From the cell containing the given text, extract its center point as [x, y] coordinate. 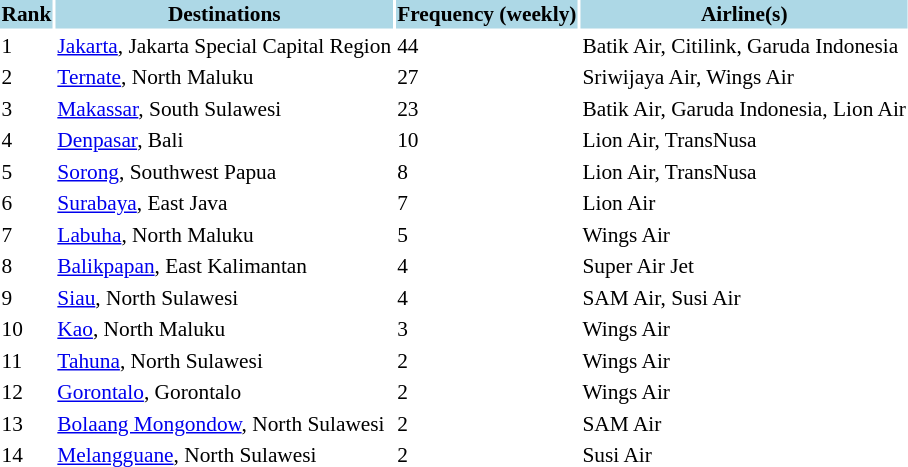
Jakarta, Jakarta Special Capital Region [224, 46]
13 [26, 424]
Denpasar, Bali [224, 140]
Makassar, South Sulawesi [224, 108]
SAM Air, Susi Air [744, 298]
Lion Air [744, 203]
11 [26, 360]
Airline(s) [744, 14]
SAM Air [744, 424]
Bolaang Mongondow, North Sulawesi [224, 424]
Gorontalo, Gorontalo [224, 392]
9 [26, 298]
Rank [26, 14]
Ternate, North Maluku [224, 77]
Balikpapan, East Kalimantan [224, 266]
6 [26, 203]
Sorong, Southwest Papua [224, 172]
Frequency (weekly) [487, 14]
44 [487, 46]
23 [487, 108]
Surabaya, East Java [224, 203]
12 [26, 392]
Batik Air, Garuda Indonesia, Lion Air [744, 108]
Destinations [224, 14]
Super Air Jet [744, 266]
Sriwijaya Air, Wings Air [744, 77]
Batik Air, Citilink, Garuda Indonesia [744, 46]
1 [26, 46]
Kao, North Maluku [224, 329]
Tahuna, North Sulawesi [224, 360]
Labuha, North Maluku [224, 234]
Siau, North Sulawesi [224, 298]
27 [487, 77]
